Detect which cell encompasses the target text, then output its [x, y] center coordinate. 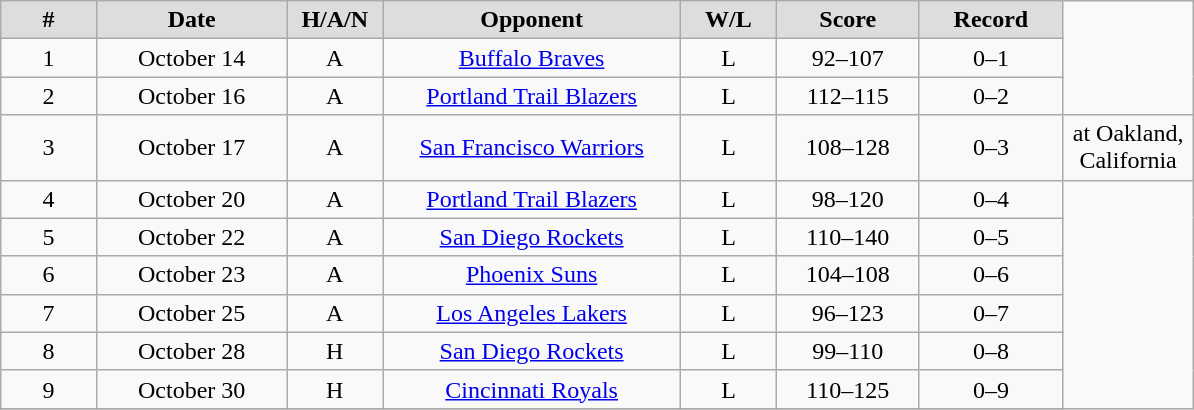
San Francisco Warriors [531, 148]
9 [48, 389]
October 22 [192, 237]
October 25 [192, 313]
W/L [728, 20]
5 [48, 237]
99–110 [848, 351]
Los Angeles Lakers [531, 313]
October 23 [192, 275]
0–1 [990, 58]
Record [990, 20]
October 20 [192, 199]
3 [48, 148]
Cincinnati Royals [531, 389]
110–140 [848, 237]
Phoenix Suns [531, 275]
92–107 [848, 58]
Opponent [531, 20]
Buffalo Braves [531, 58]
October 28 [192, 351]
110–125 [848, 389]
H/A/N [334, 20]
8 [48, 351]
108–128 [848, 148]
7 [48, 313]
at Oakland, California [1128, 148]
0–9 [990, 389]
6 [48, 275]
0–5 [990, 237]
0–2 [990, 96]
October 17 [192, 148]
98–120 [848, 199]
0–6 [990, 275]
0–4 [990, 199]
96–123 [848, 313]
112–115 [848, 96]
0–3 [990, 148]
Date [192, 20]
October 30 [192, 389]
Score [848, 20]
# [48, 20]
0–7 [990, 313]
October 16 [192, 96]
October 14 [192, 58]
104–108 [848, 275]
0–8 [990, 351]
2 [48, 96]
1 [48, 58]
4 [48, 199]
